Determine the (x, y) coordinate at the center of the cell enclosing the given text.  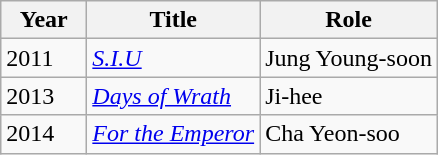
Title (174, 20)
Role (349, 20)
2013 (44, 96)
Days of Wrath (174, 96)
Ji-hee (349, 96)
2011 (44, 58)
Cha Yeon-soo (349, 134)
2014 (44, 134)
Jung Young-soon (349, 58)
S.I.U (174, 58)
For the Emperor (174, 134)
Year (44, 20)
